Locate the cell with the specified text and output its (X, Y) center coordinate. 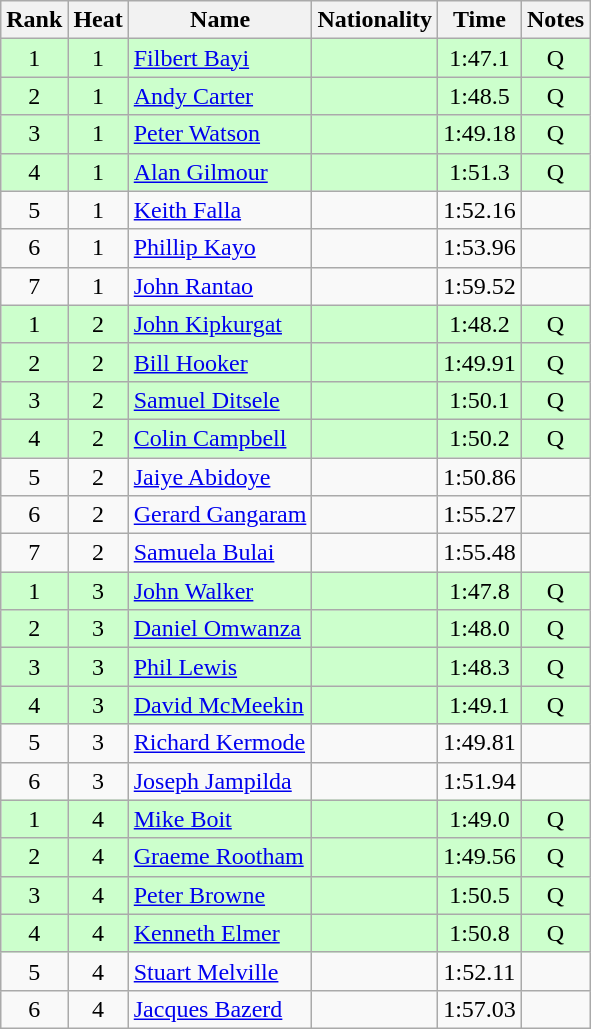
Joseph Jampilda (220, 781)
Mike Boit (220, 819)
Peter Watson (220, 134)
Rank (34, 20)
Richard Kermode (220, 743)
1:53.96 (480, 248)
Samuel Ditsele (220, 400)
1:49.18 (480, 134)
1:50.8 (480, 933)
Notes (555, 20)
1:47.8 (480, 591)
1:48.2 (480, 324)
1:47.1 (480, 58)
1:50.86 (480, 477)
Heat (98, 20)
John Rantao (220, 286)
1:50.1 (480, 400)
John Walker (220, 591)
Stuart Melville (220, 971)
Daniel Omwanza (220, 629)
Graeme Rootham (220, 857)
Jacques Bazerd (220, 1009)
David McMeekin (220, 705)
Name (220, 20)
1:51.3 (480, 172)
Nationality (375, 20)
1:57.03 (480, 1009)
1:50.2 (480, 438)
Bill Hooker (220, 362)
John Kipkurgat (220, 324)
1:50.5 (480, 895)
Andy Carter (220, 96)
Jaiye Abidoye (220, 477)
Filbert Bayi (220, 58)
Samuela Bulai (220, 553)
Kenneth Elmer (220, 933)
1:49.81 (480, 743)
1:49.91 (480, 362)
Peter Browne (220, 895)
1:55.27 (480, 515)
1:48.0 (480, 629)
1:52.11 (480, 971)
Phillip Kayo (220, 248)
1:48.5 (480, 96)
1:55.48 (480, 553)
1:49.1 (480, 705)
Phil Lewis (220, 667)
Alan Gilmour (220, 172)
1:48.3 (480, 667)
1:49.56 (480, 857)
1:59.52 (480, 286)
Colin Campbell (220, 438)
1:51.94 (480, 781)
Keith Falla (220, 210)
Time (480, 20)
1:52.16 (480, 210)
1:49.0 (480, 819)
Gerard Gangaram (220, 515)
